Extract the [X, Y] coordinate from the center of the cell holding the provided text.  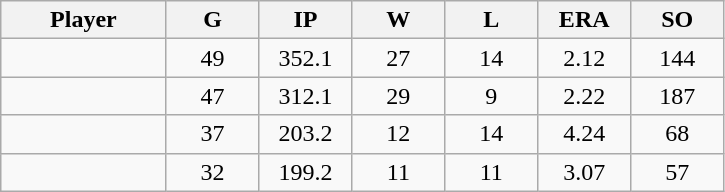
57 [678, 172]
27 [398, 58]
37 [212, 134]
SO [678, 20]
3.07 [584, 172]
9 [492, 96]
68 [678, 134]
47 [212, 96]
144 [678, 58]
G [212, 20]
IP [306, 20]
4.24 [584, 134]
32 [212, 172]
29 [398, 96]
199.2 [306, 172]
2.22 [584, 96]
203.2 [306, 134]
312.1 [306, 96]
187 [678, 96]
ERA [584, 20]
352.1 [306, 58]
L [492, 20]
12 [398, 134]
Player [84, 20]
2.12 [584, 58]
W [398, 20]
49 [212, 58]
